Find where the given text appears and provide that cell's center as [X, Y] coordinate. 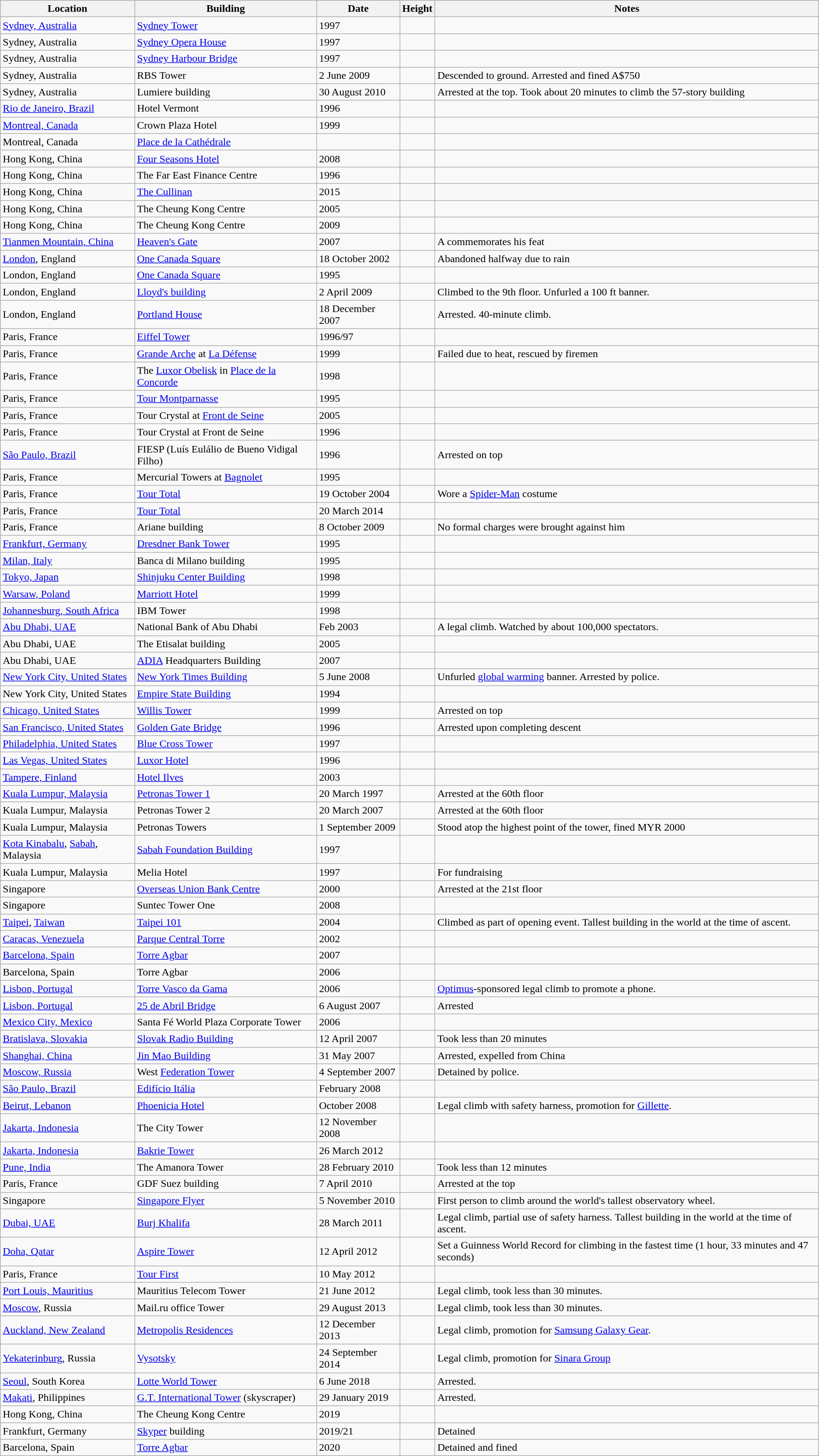
Shinjuku Center Building [226, 577]
Edifício Itália [226, 1089]
Height [417, 9]
Legal climb, partial use of safety harness. Tallest building in the world at the time of ascent. [626, 1223]
2015 [358, 192]
Caracas, Venezuela [67, 939]
Legal climb, promotion for Samsung Galaxy Gear. [626, 1330]
Santa Fé World Plaza Corporate Tower [226, 1022]
1994 [358, 694]
Yekaterinburg, Russia [67, 1358]
Dresdner Bank Tower [226, 544]
Tokyo, Japan [67, 577]
Grande Arche at La Défense [226, 354]
Tianmen Mountain, China [67, 242]
Arrested [626, 1005]
Petronas Towers [226, 827]
Johannesburg, South Africa [67, 610]
Chicago, United States [67, 710]
29 January 2019 [358, 1398]
Bakrie Tower [226, 1151]
Shanghai, China [67, 1055]
Marriott Hotel [226, 594]
First person to climb around the world's tallest observatory wheel. [626, 1200]
Blue Cross Tower [226, 744]
Arrested at the top. Took about 20 minutes to climb the 57-story building [626, 92]
2000 [358, 889]
The Cullinan [226, 192]
Set a Guinness World Record for climbing in the fastest time (1 hour, 33 minutes and 47 seconds) [626, 1252]
Milan, Italy [67, 561]
18 December 2007 [358, 314]
Heaven's Gate [226, 242]
2 April 2009 [358, 292]
Sabah Foundation Building [226, 850]
Tour Montparnasse [226, 399]
Hotel Vermont [226, 109]
Arrested at the top [626, 1184]
Crown Plaza Hotel [226, 125]
A legal climb. Watched by about 100,000 spectators. [626, 627]
Seoul, South Korea [67, 1381]
Banca di Milano building [226, 561]
The Etisalat building [226, 644]
1996/97 [358, 337]
Place de la Cathédrale [226, 142]
20 March 2007 [358, 810]
Metropolis Residences [226, 1330]
West Federation Tower [226, 1072]
Eiffel Tower [226, 337]
New York Times Building [226, 677]
Descended to ground. Arrested and fined A$750 [626, 75]
7 April 2010 [358, 1184]
Slovak Radio Building [226, 1038]
Aspire Tower [226, 1252]
21 June 2012 [358, 1291]
12 November 2008 [358, 1128]
6 June 2018 [358, 1381]
Date [358, 9]
Notes [626, 9]
Auckland, New Zealand [67, 1330]
8 October 2009 [358, 527]
12 April 2012 [358, 1252]
Lumiere building [226, 92]
National Bank of Abu Dhabi [226, 627]
Empire State Building [226, 694]
Doha, Qatar [67, 1252]
Pune, India [67, 1167]
Location [67, 9]
Warsaw, Poland [67, 594]
28 March 2011 [358, 1223]
Dubai, UAE [67, 1223]
Climbed as part of opening event. Tallest building in the world at the time of ascent. [626, 922]
The Amanora Tower [226, 1167]
Tour First [226, 1274]
Ariane building [226, 527]
Portland House [226, 314]
Port Louis, Mauritius [67, 1291]
12 April 2007 [358, 1038]
October 2008 [358, 1105]
Las Vegas, United States [67, 760]
G.T. International Tower (skyscraper) [226, 1398]
Burj Khalifa [226, 1223]
Four Seasons Hotel [226, 158]
Arrested upon completing descent [626, 727]
Willis Tower [226, 710]
Petronas Tower 2 [226, 810]
San Francisco, United States [67, 727]
Petronas Tower 1 [226, 794]
Golden Gate Bridge [226, 727]
2003 [358, 777]
2019 [358, 1414]
12 December 2013 [358, 1330]
5 June 2008 [358, 677]
Jin Mao Building [226, 1055]
Failed due to heat, rescued by firemen [626, 354]
2004 [358, 922]
20 March 2014 [358, 511]
Parque Central Torre [226, 939]
Torre Vasco da Gama [226, 989]
Beirut, Lebanon [67, 1105]
The Luxor Obelisk in Place de la Concorde [226, 376]
20 March 1997 [358, 794]
18 October 2002 [358, 259]
29 August 2013 [358, 1307]
Stood atop the highest point of the tower, fined MYR 2000 [626, 827]
GDF Suez building [226, 1184]
Hotel Ilves [226, 777]
February 2008 [358, 1089]
The City Tower [226, 1128]
19 October 2004 [358, 494]
IBM Tower [226, 610]
Luxor Hotel [226, 760]
Philadelphia, United States [67, 744]
Climbed to the 9th floor. Unfurled a 100 ft banner. [626, 292]
31 May 2007 [358, 1055]
Taipei 101 [226, 922]
Sydney Opera House [226, 42]
Building [226, 9]
Unfurled global warming banner. Arrested by police. [626, 677]
FIESP (Luís Eulálio de Bueno Vidigal Filho) [226, 454]
Arrested at the 21st floor [626, 889]
5 November 2010 [358, 1200]
RBS Tower [226, 75]
26 March 2012 [358, 1151]
Legal climb, promotion for Sinara Group [626, 1358]
Lloyd's building [226, 292]
24 September 2014 [358, 1358]
10 May 2012 [358, 1274]
Arrested, expelled from China [626, 1055]
Overseas Union Bank Centre [226, 889]
Phoenicia Hotel [226, 1105]
Detained by police. [626, 1072]
The Far East Finance Centre [226, 175]
6 August 2007 [358, 1005]
Makati, Philippines [67, 1398]
Sydney Harbour Bridge [226, 59]
Wore a Spider-Man costume [626, 494]
Sydney Tower [226, 25]
Kota Kinabalu, Sabah, Malaysia [67, 850]
Feb 2003 [358, 627]
Abandoned halfway due to rain [626, 259]
Tampere, Finland [67, 777]
1 September 2009 [358, 827]
Bratislava, Slovakia [67, 1038]
Suntec Tower One [226, 905]
2002 [358, 939]
Lotte World Tower [226, 1381]
2019/21 [358, 1431]
Mercurial Towers at Bagnolet [226, 477]
4 September 2007 [358, 1072]
Arrested. 40-minute climb. [626, 314]
Mail.ru office Tower [226, 1307]
2020 [358, 1448]
Detained and fined [626, 1448]
Vysotsky [226, 1358]
30 August 2010 [358, 92]
2 June 2009 [358, 75]
Melia Hotel [226, 872]
Detained [626, 1431]
2009 [358, 225]
A commemorates his feat [626, 242]
Mexico City, Mexico [67, 1022]
Skyper building [226, 1431]
ADIA Headquarters Building [226, 660]
No formal charges were brought against him [626, 527]
Mauritius Telecom Tower [226, 1291]
Optimus-sponsored legal climb to promote a phone. [626, 989]
Rio de Janeiro, Brazil [67, 109]
For fundraising [626, 872]
Taipei, Taiwan [67, 922]
Singapore Flyer [226, 1200]
28 February 2010 [358, 1167]
Legal climb with safety harness, promotion for Gillette. [626, 1105]
Took less than 12 minutes [626, 1167]
25 de Abril Bridge [226, 1005]
Took less than 20 minutes [626, 1038]
